Provide the (X, Y) coordinate of the cell's center where the given text is located.  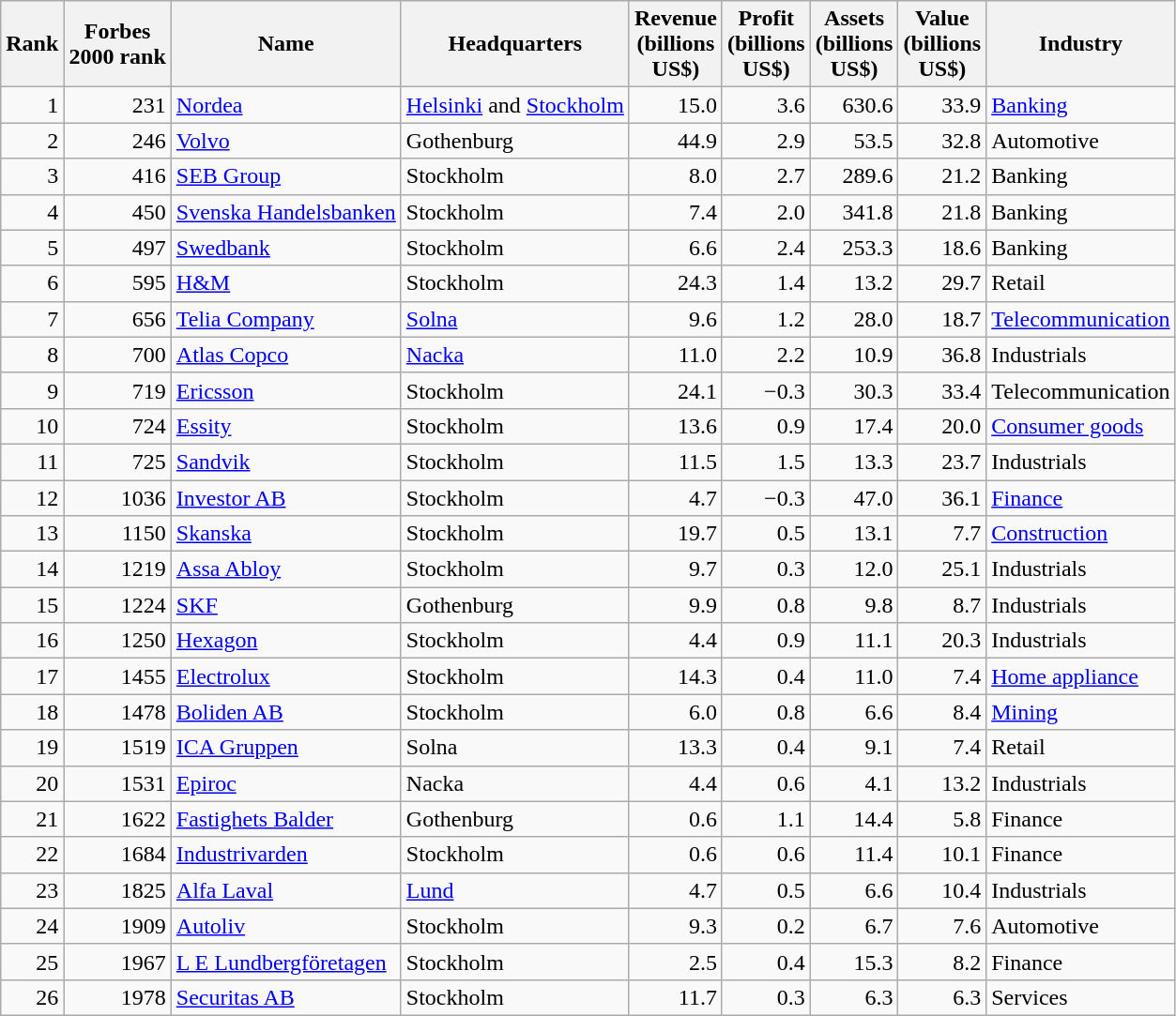
7.6 (942, 926)
1.2 (766, 319)
15.3 (854, 962)
Construction (1081, 534)
Revenue(billions US$) (676, 44)
15.0 (676, 105)
25.1 (942, 569)
3.6 (766, 105)
7.7 (942, 534)
28.0 (854, 319)
246 (117, 141)
13 (32, 534)
23.7 (942, 462)
10.1 (942, 855)
11.7 (676, 997)
Skanska (285, 534)
1.5 (766, 462)
Industry (1081, 44)
36.8 (942, 355)
289.6 (854, 176)
8.0 (676, 176)
595 (117, 283)
17 (32, 676)
Investor AB (285, 498)
7 (32, 319)
Assets(billions US$) (854, 44)
8 (32, 355)
Helsinki and Stockholm (514, 105)
44.9 (676, 141)
24 (32, 926)
15 (32, 605)
1.4 (766, 283)
6.7 (854, 926)
1224 (117, 605)
9 (32, 390)
13.1 (854, 534)
630.6 (854, 105)
16 (32, 641)
Value(billions US$) (942, 44)
Atlas Copco (285, 355)
13.6 (676, 426)
Fastighets Balder (285, 819)
Lund (514, 890)
416 (117, 176)
Nordea (285, 105)
1967 (117, 962)
14.3 (676, 676)
Swedbank (285, 248)
11.5 (676, 462)
253.3 (854, 248)
Ericsson (285, 390)
ICA Gruppen (285, 748)
53.5 (854, 141)
1455 (117, 676)
8.2 (942, 962)
Consumer goods (1081, 426)
Electrolux (285, 676)
33.9 (942, 105)
12.0 (854, 569)
2.2 (766, 355)
21 (32, 819)
9.7 (676, 569)
4.1 (854, 783)
1036 (117, 498)
23 (32, 890)
11.4 (854, 855)
H&M (285, 283)
1478 (117, 712)
6.0 (676, 712)
SKF (285, 605)
Autoliv (285, 926)
231 (117, 105)
25 (32, 962)
Profit(billions US$) (766, 44)
Svenska Handelsbanken (285, 212)
26 (32, 997)
2.5 (676, 962)
Forbes 2000 rank (117, 44)
10.9 (854, 355)
Name (285, 44)
22 (32, 855)
1622 (117, 819)
497 (117, 248)
17.4 (854, 426)
1150 (117, 534)
SEB Group (285, 176)
341.8 (854, 212)
47.0 (854, 498)
724 (117, 426)
L E Lundbergföretagen (285, 962)
24.1 (676, 390)
2.4 (766, 248)
6 (32, 283)
Epiroc (285, 783)
19.7 (676, 534)
2.0 (766, 212)
21.2 (942, 176)
1978 (117, 997)
Mining (1081, 712)
1531 (117, 783)
18.6 (942, 248)
1909 (117, 926)
9.1 (854, 748)
5.8 (942, 819)
719 (117, 390)
Essity (285, 426)
Alfa Laval (285, 890)
Headquarters (514, 44)
20 (32, 783)
5 (32, 248)
Boliden AB (285, 712)
Rank (32, 44)
Assa Abloy (285, 569)
Hexagon (285, 641)
20.3 (942, 641)
9.3 (676, 926)
14 (32, 569)
14.4 (854, 819)
1219 (117, 569)
700 (117, 355)
3 (32, 176)
Services (1081, 997)
Industrivarden (285, 855)
18 (32, 712)
33.4 (942, 390)
19 (32, 748)
725 (117, 462)
0.2 (766, 926)
11 (32, 462)
Telia Company (285, 319)
Home appliance (1081, 676)
1250 (117, 641)
Securitas AB (285, 997)
1825 (117, 890)
10.4 (942, 890)
1 (32, 105)
2.9 (766, 141)
656 (117, 319)
1684 (117, 855)
4 (32, 212)
24.3 (676, 283)
10 (32, 426)
9.6 (676, 319)
11.1 (854, 641)
30.3 (854, 390)
21.8 (942, 212)
1.1 (766, 819)
36.1 (942, 498)
1519 (117, 748)
Sandvik (285, 462)
29.7 (942, 283)
8.4 (942, 712)
2 (32, 141)
Volvo (285, 141)
20.0 (942, 426)
8.7 (942, 605)
2.7 (766, 176)
32.8 (942, 141)
450 (117, 212)
18.7 (942, 319)
12 (32, 498)
9.8 (854, 605)
9.9 (676, 605)
